Locate the cell with the specified text and output its [x, y] center coordinate. 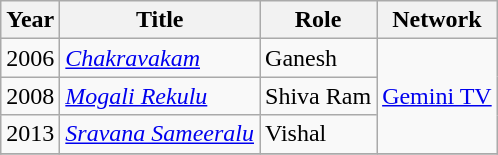
Mogali Rekulu [160, 96]
2008 [30, 96]
Vishal [318, 134]
2006 [30, 58]
Shiva Ram [318, 96]
Title [160, 20]
Year [30, 20]
Role [318, 20]
Sravana Sameeralu [160, 134]
Ganesh [318, 58]
2013 [30, 134]
Chakravakam [160, 58]
Gemini TV [438, 96]
Network [438, 20]
